Find where the given text appears and provide that cell's center as (X, Y) coordinate. 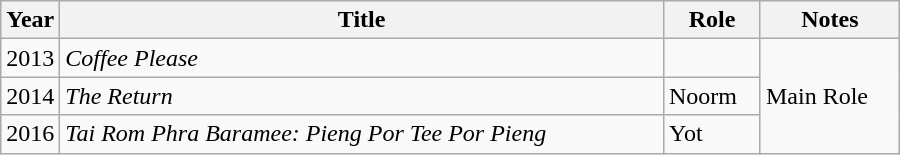
Yot (712, 134)
2016 (30, 134)
The Return (362, 96)
Title (362, 20)
2013 (30, 58)
Coffee Please (362, 58)
Notes (830, 20)
Year (30, 20)
Tai Rom Phra Baramee: Pieng Por Tee Por Pieng (362, 134)
Role (712, 20)
Noorm (712, 96)
2014 (30, 96)
Main Role (830, 96)
